Identify which cell holds the provided text, then report its (x, y) central coordinate. 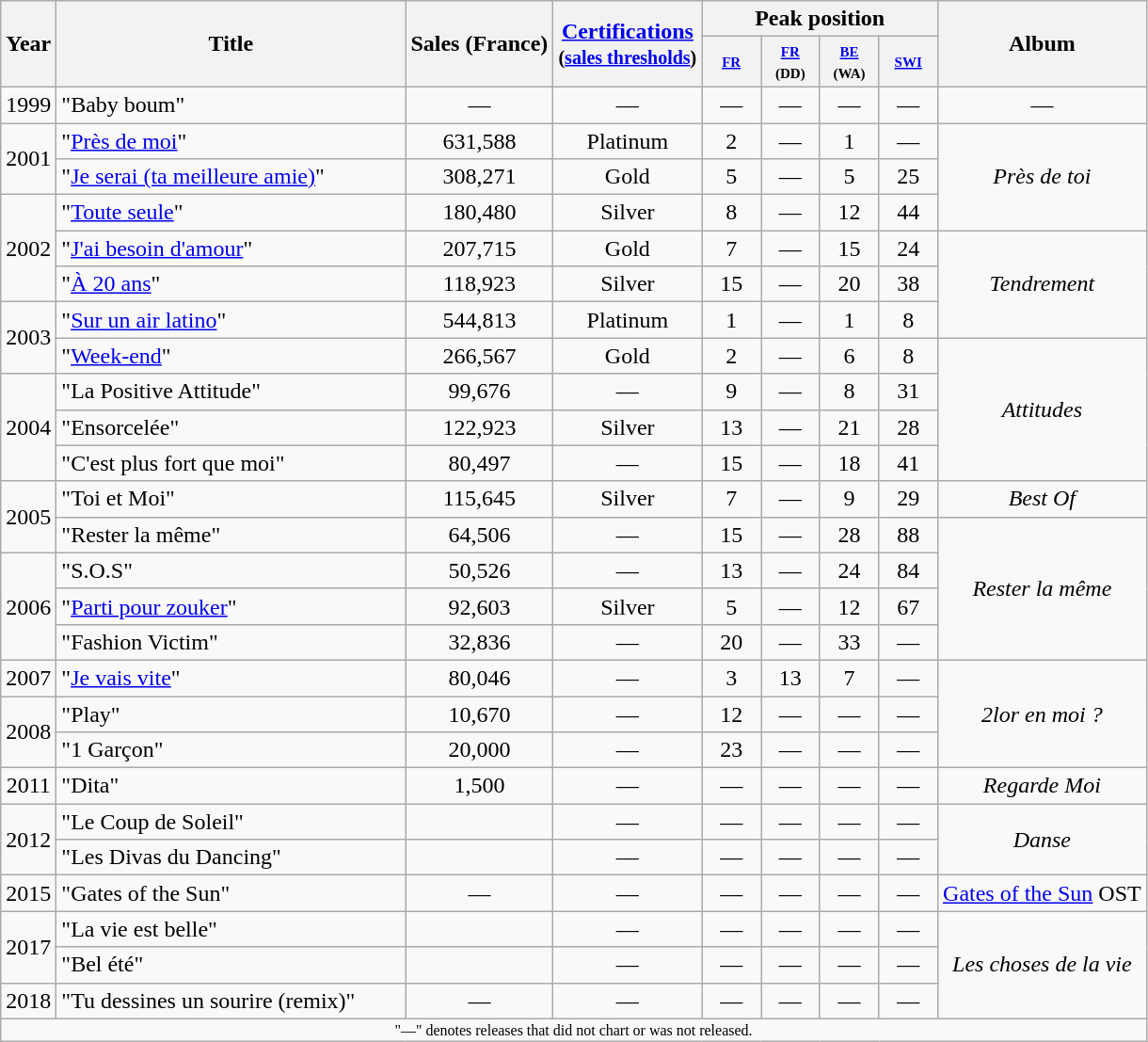
2007 (28, 678)
18 (849, 463)
Gates of the Sun OST (1043, 893)
"Rester la même" (231, 535)
Les choses de la vie (1043, 965)
3 (732, 678)
207,715 (480, 248)
"Toute seule" (231, 213)
20,000 (480, 750)
"Je serai (ta meilleure amie)" (231, 177)
2002 (28, 248)
2008 (28, 732)
2003 (28, 338)
FR (732, 62)
Album (1043, 44)
2018 (28, 1001)
631,588 (480, 141)
38 (909, 284)
"Fashion Victim" (231, 642)
Attitudes (1043, 409)
50,526 (480, 570)
"Baby boum" (231, 104)
6 (849, 356)
2005 (28, 517)
"Le Coup de Soleil" (231, 822)
BE (WA) (849, 62)
Peak position (821, 19)
"Près de moi" (231, 141)
80,497 (480, 463)
118,923 (480, 284)
10,670 (480, 714)
"Les Divas du Dancing" (231, 858)
31 (909, 392)
"Tu dessines un sourire (remix)" (231, 1001)
2001 (28, 159)
84 (909, 570)
Regarde Moi (1043, 786)
25 (909, 177)
"La vie est belle" (231, 929)
308,271 (480, 177)
2006 (28, 606)
"Sur un air latino" (231, 320)
Rester la même (1043, 588)
23 (732, 750)
88 (909, 535)
"1 Garçon" (231, 750)
"Ensorcelée" (231, 427)
"Play" (231, 714)
Best Of (1043, 499)
122,923 (480, 427)
SWI (909, 62)
"J'ai besoin d'amour" (231, 248)
Year (28, 44)
Certifications(sales thresholds) (628, 44)
41 (909, 463)
Tendrement (1043, 284)
266,567 (480, 356)
"Dita" (231, 786)
"—" denotes releases that did not chart or was not released. (574, 1030)
92,603 (480, 606)
FR (DD) (790, 62)
"À 20 ans" (231, 284)
2015 (28, 893)
2011 (28, 786)
"Parti pour zouker" (231, 606)
80,046 (480, 678)
2017 (28, 947)
44 (909, 213)
64,506 (480, 535)
"Gates of the Sun" (231, 893)
2004 (28, 427)
"Bel été" (231, 965)
Title (231, 44)
"S.O.S" (231, 570)
180,480 (480, 213)
33 (849, 642)
Près de toi (1043, 177)
"Week-end" (231, 356)
Sales (France) (480, 44)
544,813 (480, 320)
99,676 (480, 392)
1999 (28, 104)
"Je vais vite" (231, 678)
115,645 (480, 499)
"La Positive Attitude" (231, 392)
21 (849, 427)
2012 (28, 840)
"Toi et Moi" (231, 499)
29 (909, 499)
67 (909, 606)
1,500 (480, 786)
32,836 (480, 642)
Danse (1043, 840)
2lor en moi ? (1043, 713)
"C'est plus fort que moi" (231, 463)
